Pinpoint the cell where the given text exists, returning its (x, y) midpoint coordinate. 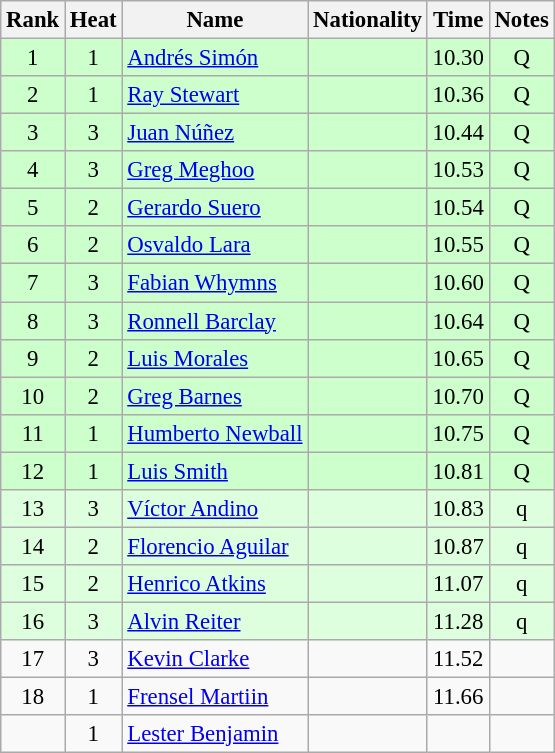
Heat (94, 20)
Nationality (368, 20)
11.28 (458, 621)
Notes (522, 20)
Name (215, 20)
Juan Núñez (215, 133)
16 (33, 621)
Luis Smith (215, 471)
9 (33, 358)
10.65 (458, 358)
Gerardo Suero (215, 208)
11.66 (458, 697)
Osvaldo Lara (215, 245)
17 (33, 659)
10.70 (458, 396)
Humberto Newball (215, 433)
Lester Benjamin (215, 734)
Ray Stewart (215, 95)
Fabian Whymns (215, 283)
10.64 (458, 321)
Kevin Clarke (215, 659)
Luis Morales (215, 358)
10.60 (458, 283)
6 (33, 245)
10.36 (458, 95)
10.55 (458, 245)
10.53 (458, 170)
11 (33, 433)
Greg Barnes (215, 396)
Frensel Martiin (215, 697)
Greg Meghoo (215, 170)
10.30 (458, 58)
15 (33, 584)
5 (33, 208)
10.75 (458, 433)
11.52 (458, 659)
14 (33, 546)
Ronnell Barclay (215, 321)
10.83 (458, 509)
Rank (33, 20)
12 (33, 471)
13 (33, 509)
8 (33, 321)
10.87 (458, 546)
Alvin Reiter (215, 621)
10 (33, 396)
18 (33, 697)
Andrés Simón (215, 58)
11.07 (458, 584)
10.54 (458, 208)
Henrico Atkins (215, 584)
Víctor Andino (215, 509)
Florencio Aguilar (215, 546)
10.81 (458, 471)
4 (33, 170)
7 (33, 283)
Time (458, 20)
10.44 (458, 133)
